Output the [X, Y] coordinate of the center of the cell containing the given text.  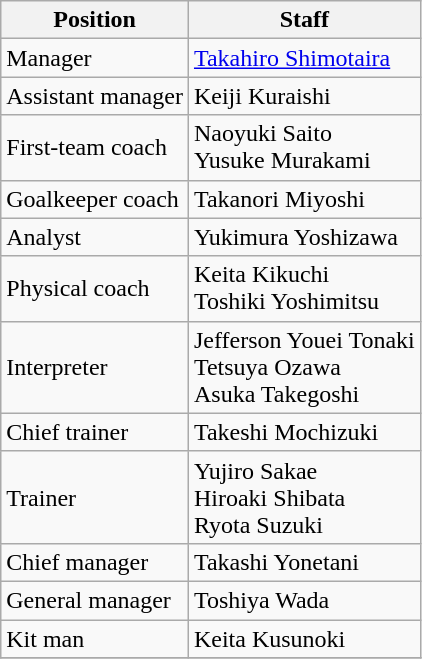
First-team coach [95, 148]
Yujiro Sakae Hiroaki Shibata Ryota Suzuki [304, 497]
General manager [95, 600]
Trainer [95, 497]
Staff [304, 20]
Chief trainer [95, 432]
Yukimura Yoshizawa [304, 237]
Assistant manager [95, 96]
Naoyuki Saito Yusuke Murakami [304, 148]
Position [95, 20]
Analyst [95, 237]
Interpreter [95, 367]
Keiji Kuraishi [304, 96]
Chief manager [95, 562]
Takanori Miyoshi [304, 199]
Physical coach [95, 288]
Kit man [95, 639]
Takeshi Mochizuki [304, 432]
Keita Kusunoki [304, 639]
Manager [95, 58]
Keita Kikuchi Toshiki Yoshimitsu [304, 288]
Goalkeeper coach [95, 199]
Takahiro Shimotaira [304, 58]
Takashi Yonetani [304, 562]
Jefferson Youei Tonaki Tetsuya Ozawa Asuka Takegoshi [304, 367]
Toshiya Wada [304, 600]
